Detect which cell encompasses the target text, then output its (x, y) center coordinate. 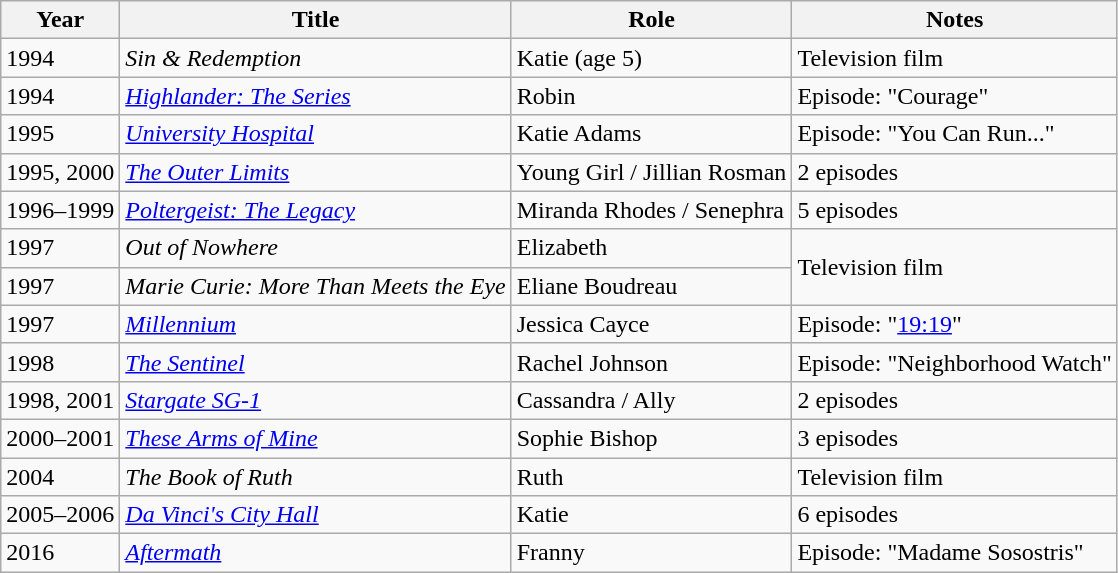
2016 (60, 553)
Stargate SG-1 (316, 400)
1998 (60, 362)
Young Girl / Jillian Rosman (652, 172)
Episode: "19:19" (955, 324)
5 episodes (955, 210)
Millennium (316, 324)
Episode: "You Can Run..." (955, 134)
Jessica Cayce (652, 324)
6 episodes (955, 515)
1995 (60, 134)
Episode: "Madame Sosostris" (955, 553)
The Outer Limits (316, 172)
Ruth (652, 477)
2000–2001 (60, 438)
3 episodes (955, 438)
Katie (652, 515)
Highlander: The Series (316, 96)
Title (316, 20)
Katie Adams (652, 134)
Year (60, 20)
Robin (652, 96)
1995, 2000 (60, 172)
Role (652, 20)
Episode: "Neighborhood Watch" (955, 362)
Poltergeist: The Legacy (316, 210)
Aftermath (316, 553)
Franny (652, 553)
Notes (955, 20)
Elizabeth (652, 248)
Katie (age 5) (652, 58)
University Hospital (316, 134)
1998, 2001 (60, 400)
Miranda Rhodes / Senephra (652, 210)
1996–1999 (60, 210)
Sin & Redemption (316, 58)
Eliane Boudreau (652, 286)
Cassandra / Ally (652, 400)
2005–2006 (60, 515)
2004 (60, 477)
The Sentinel (316, 362)
Out of Nowhere (316, 248)
These Arms of Mine (316, 438)
The Book of Ruth (316, 477)
Sophie Bishop (652, 438)
Marie Curie: More Than Meets the Eye (316, 286)
Episode: "Courage" (955, 96)
Rachel Johnson (652, 362)
Da Vinci's City Hall (316, 515)
